Detect which cell encompasses the target text, then output its [x, y] center coordinate. 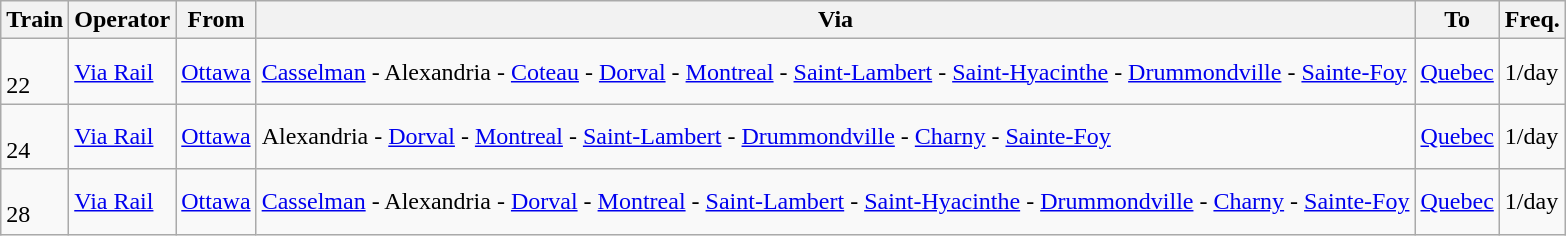
From [216, 20]
Operator [122, 20]
24 [35, 136]
22 [35, 72]
Train [35, 20]
28 [35, 202]
Alexandria - Dorval - Montreal - Saint-Lambert - Drummondville - Charny - Sainte-Foy [836, 136]
Casselman - Alexandria - Dorval - Montreal - Saint-Lambert - Saint-Hyacinthe - Drummondville - Charny - Sainte-Foy [836, 202]
Freq. [1532, 20]
To [1457, 20]
Via [836, 20]
Casselman - Alexandria - Coteau - Dorval - Montreal - Saint-Lambert - Saint-Hyacinthe - Drummondville - Sainte-Foy [836, 72]
